For the text-containing cell, return its midpoint in [X, Y] coordinate format. 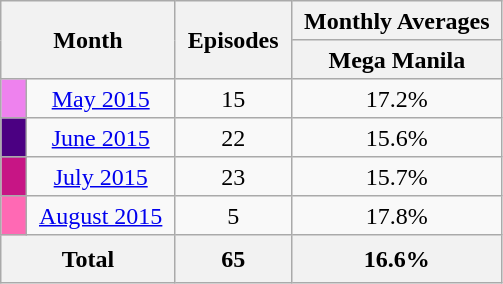
Monthly Averages [396, 20]
Mega Manila [396, 60]
Total [88, 260]
15.7% [396, 176]
15 [233, 98]
65 [233, 260]
August 2015 [100, 216]
Episodes [233, 40]
17.8% [396, 216]
15.6% [396, 138]
22 [233, 138]
16.6% [396, 260]
5 [233, 216]
23 [233, 176]
Month [88, 40]
July 2015 [100, 176]
17.2% [396, 98]
May 2015 [100, 98]
June 2015 [100, 138]
